From the cell containing the given text, extract its center point as (x, y) coordinate. 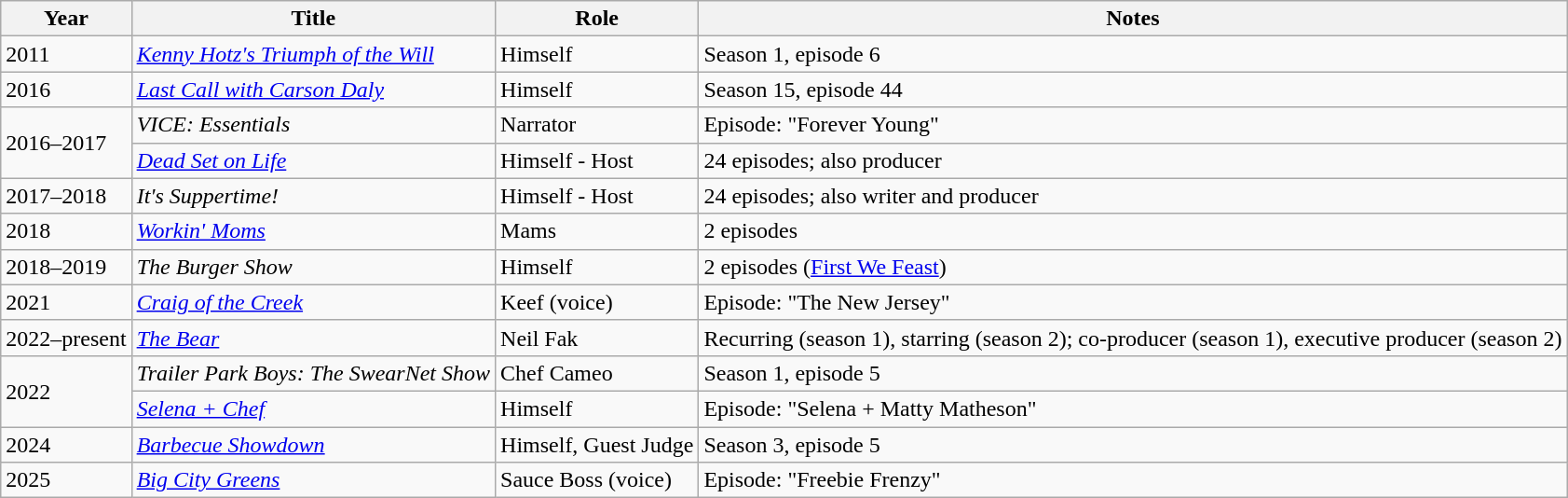
Keef (voice) (597, 302)
Season 1, episode 5 (1133, 373)
VICE: Essentials (313, 125)
Role (597, 19)
Notes (1133, 19)
2 episodes (First We Feast) (1133, 267)
24 episodes; also producer (1133, 160)
2018 (66, 231)
Title (313, 19)
2011 (66, 54)
2018–2019 (66, 267)
2017–2018 (66, 196)
Barbecue Showdown (313, 445)
Trailer Park Boys: The SwearNet Show (313, 373)
Workin' Moms (313, 231)
Last Call with Carson Daly (313, 90)
Neil Fak (597, 338)
Recurring (season 1), starring (season 2); co-producer (season 1), executive producer (season 2) (1133, 338)
2016–2017 (66, 143)
2024 (66, 445)
2016 (66, 90)
The Bear (313, 338)
Selena + Chef (313, 408)
2022–present (66, 338)
Kenny Hotz's Triumph of the Will (313, 54)
Episode: "Selena + Matty Matheson" (1133, 408)
Season 1, episode 6 (1133, 54)
2021 (66, 302)
24 episodes; also writer and producer (1133, 196)
2025 (66, 480)
Mams (597, 231)
It's Suppertime! (313, 196)
Season 3, episode 5 (1133, 445)
Narrator (597, 125)
2022 (66, 391)
Year (66, 19)
Craig of the Creek (313, 302)
Episode: "The New Jersey" (1133, 302)
Dead Set on Life (313, 160)
Himself, Guest Judge (597, 445)
Chef Cameo (597, 373)
The Burger Show (313, 267)
2 episodes (1133, 231)
Big City Greens (313, 480)
Sauce Boss (voice) (597, 480)
Episode: "Freebie Frenzy" (1133, 480)
Episode: "Forever Young" (1133, 125)
Season 15, episode 44 (1133, 90)
